Scan for the cell matching the given text and deliver its [X, Y] coordinate at center. 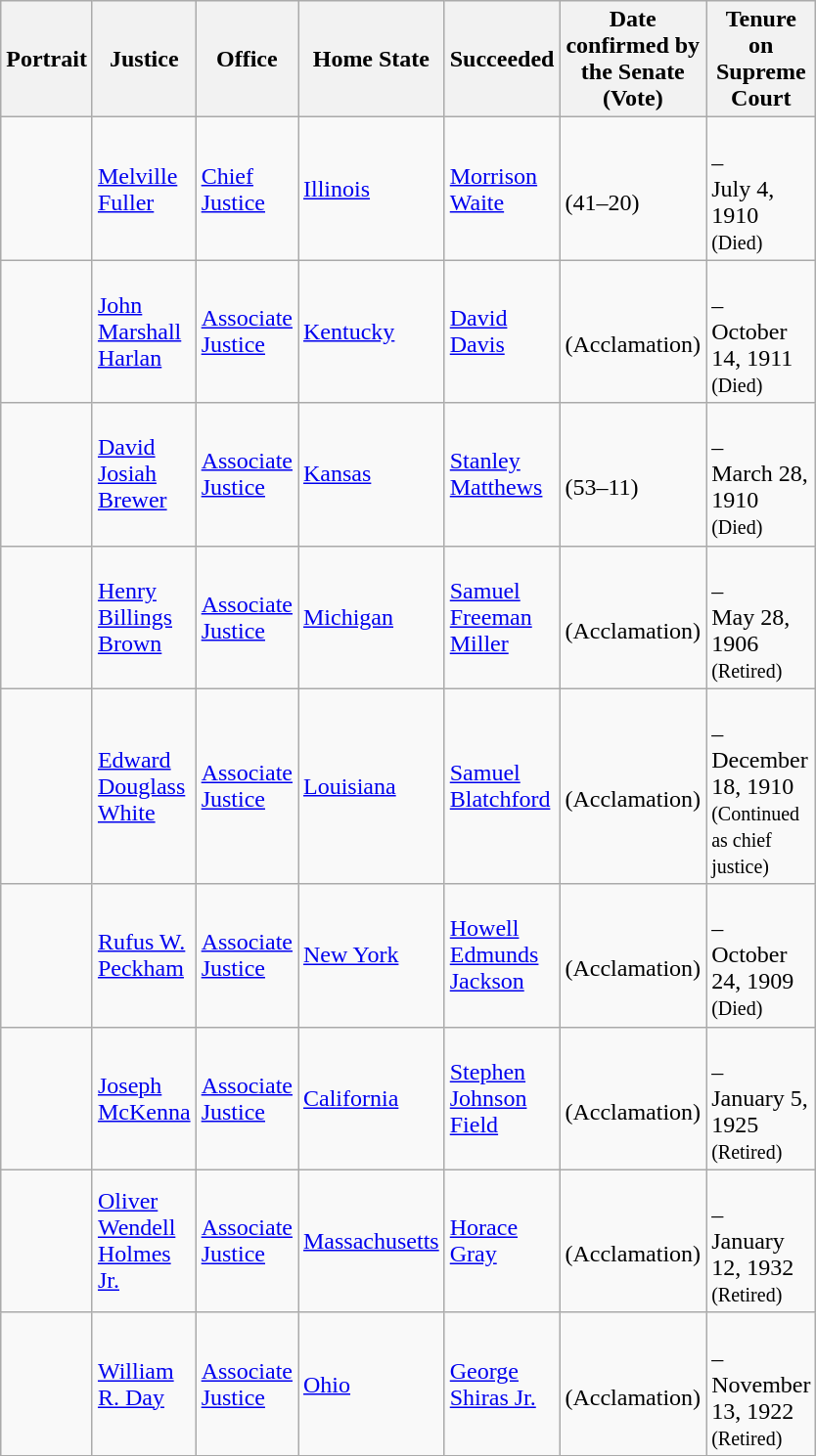
–December 18, 1910(Continued as chief justice) [761, 786]
David Josiah Brewer [144, 474]
David Davis [502, 331]
Office [247, 59]
Louisiana [371, 786]
Morrison Waite [502, 189]
Tenure on Supreme Court [761, 59]
Howell Edmunds Jackson [502, 955]
–July 4, 1910(Died) [761, 189]
Melville Fuller [144, 189]
Kentucky [371, 331]
Stanley Matthews [502, 474]
California [371, 1098]
Justice [144, 59]
Succeeded [502, 59]
Oliver Wendell Holmes Jr. [144, 1241]
Samuel Freeman Miller [502, 617]
Samuel Blatchford [502, 786]
–January 5, 1925(Retired) [761, 1098]
Massachusetts [371, 1241]
Home State [371, 59]
Date confirmed by the Senate(Vote) [633, 59]
Chief Justice [247, 189]
Illinois [371, 189]
Joseph McKenna [144, 1098]
(53–11) [633, 474]
Rufus W. Peckham [144, 955]
–October 24, 1909(Died) [761, 955]
–January 12, 1932(Retired) [761, 1241]
Ohio [371, 1384]
Portrait [47, 59]
–March 28, 1910(Died) [761, 474]
–November 13, 1922(Retired) [761, 1384]
(41–20) [633, 189]
William R. Day [144, 1384]
Horace Gray [502, 1241]
–October 14, 1911(Died) [761, 331]
George Shiras Jr. [502, 1384]
Michigan [371, 617]
Henry Billings Brown [144, 617]
John Marshall Harlan [144, 331]
–May 28, 1906(Retired) [761, 617]
Kansas [371, 474]
Edward Douglass White [144, 786]
Stephen Johnson Field [502, 1098]
New York [371, 955]
